Return the (x, y) coordinate for the center point of the cell that contains the specified text.  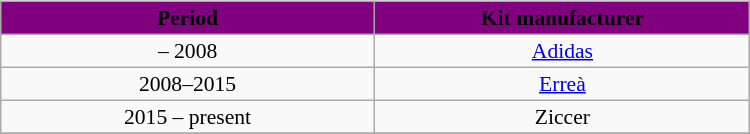
Ziccer (562, 116)
Kit manufacturer (562, 18)
2015 – present (188, 116)
Adidas (562, 50)
2008–2015 (188, 84)
– 2008 (188, 50)
Erreà (562, 84)
Period (188, 18)
